Pinpoint the cell where the given text exists, returning its [x, y] midpoint coordinate. 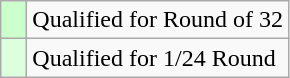
Qualified for 1/24 Round [158, 58]
Qualified for Round of 32 [158, 20]
